Return the [x, y] coordinate for the center point of the cell that contains the specified text.  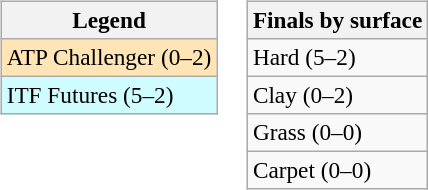
ITF Futures (5–2) [108, 95]
Clay (0–2) [337, 95]
ATP Challenger (0–2) [108, 57]
Legend [108, 20]
Finals by surface [337, 20]
Carpet (0–0) [337, 171]
Grass (0–0) [337, 133]
Hard (5–2) [337, 57]
